Return [X, Y] of the center of cell containing provided text 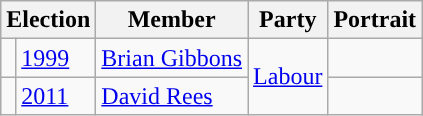
Member [172, 20]
Election [48, 20]
1999 [56, 58]
David Rees [172, 96]
Labour [288, 77]
Portrait [375, 20]
Brian Gibbons [172, 58]
2011 [56, 96]
Party [288, 20]
